Provide the (X, Y) coordinate of the cell's center where the given text is located.  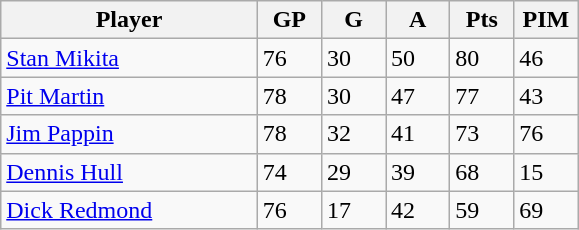
Stan Mikita (130, 58)
59 (482, 210)
39 (418, 172)
PIM (546, 20)
Pit Martin (130, 96)
41 (418, 134)
68 (482, 172)
Jim Pappin (130, 134)
Player (130, 20)
GP (289, 20)
77 (482, 96)
17 (353, 210)
50 (418, 58)
43 (546, 96)
G (353, 20)
29 (353, 172)
69 (546, 210)
15 (546, 172)
42 (418, 210)
80 (482, 58)
32 (353, 134)
A (418, 20)
Pts (482, 20)
46 (546, 58)
47 (418, 96)
Dennis Hull (130, 172)
73 (482, 134)
Dick Redmond (130, 210)
74 (289, 172)
